From the cell containing the given text, extract its center point as (X, Y) coordinate. 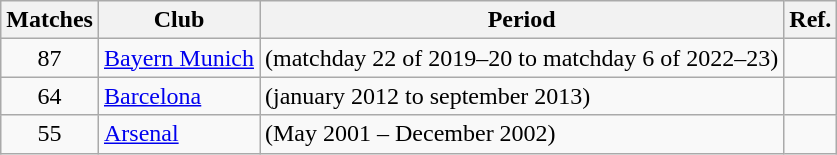
Ref. (810, 20)
Club (178, 20)
Barcelona (178, 96)
(May 2001 – December 2002) (522, 134)
(matchday 22 of 2019–20 to matchday 6 of 2022–23) (522, 58)
Period (522, 20)
Arsenal (178, 134)
Matches (50, 20)
55 (50, 134)
64 (50, 96)
(january 2012 to september 2013) (522, 96)
87 (50, 58)
Bayern Munich (178, 58)
